For the text-containing cell, return its midpoint in (x, y) coordinate format. 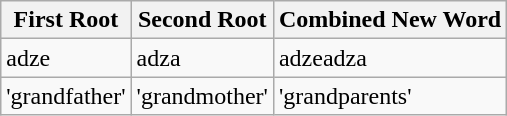
adza (202, 58)
First Root (66, 20)
'grandmother' (202, 96)
adzeadza (390, 58)
'grandparents' (390, 96)
Second Root (202, 20)
'grandfather' (66, 96)
Combined New Word (390, 20)
adze (66, 58)
